Locate the cell with the specified text and output its [X, Y] center coordinate. 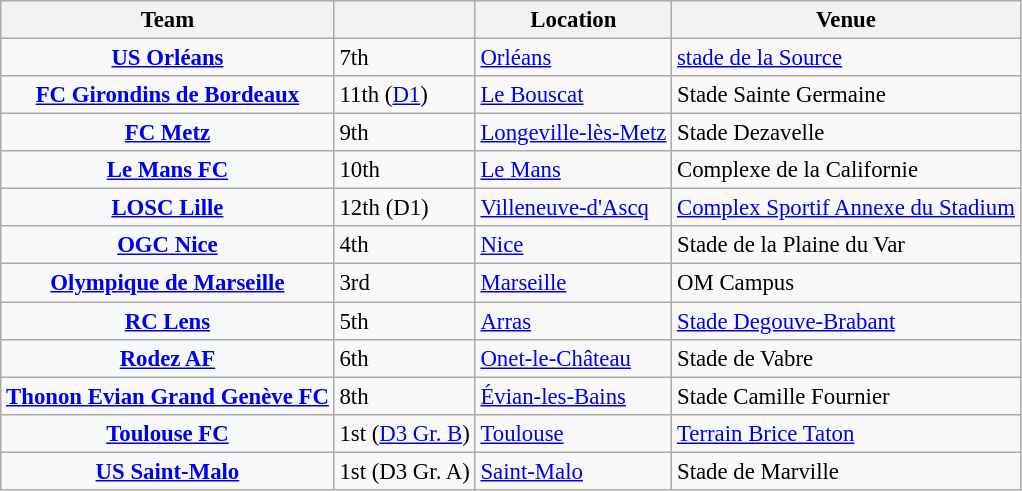
Le Bouscat [574, 95]
US Orléans [168, 58]
Olympique de Marseille [168, 283]
1st (D3 Gr. B) [404, 433]
Rodez AF [168, 358]
7th [404, 58]
FC Girondins de Bordeaux [168, 95]
Nice [574, 245]
1st (D3 Gr. A) [404, 471]
OGC Nice [168, 245]
RC Lens [168, 321]
4th [404, 245]
Évian-les-Bains [574, 396]
stade de la Source [846, 58]
Stade Sainte Germaine [846, 95]
Saint-Malo [574, 471]
9th [404, 133]
Orléans [574, 58]
Stade de Vabre [846, 358]
11th (D1) [404, 95]
Stade Dezavelle [846, 133]
8th [404, 396]
OM Campus [846, 283]
Complex Sportif Annexe du Stadium [846, 208]
6th [404, 358]
Villeneuve-d'Ascq [574, 208]
Toulouse [574, 433]
12th (D1) [404, 208]
Terrain Brice Taton [846, 433]
3rd [404, 283]
5th [404, 321]
Thonon Evian Grand Genève FC [168, 396]
10th [404, 170]
Venue [846, 20]
Longeville-lès-Metz [574, 133]
Stade Degouve-Brabant [846, 321]
Stade de Marville [846, 471]
Team [168, 20]
Location [574, 20]
Arras [574, 321]
Toulouse FC [168, 433]
Stade Camille Fournier [846, 396]
LOSC Lille [168, 208]
Le Mans FC [168, 170]
Stade de la Plaine du Var [846, 245]
Onet-le-Château [574, 358]
Complexe de la Californie [846, 170]
Le Mans [574, 170]
Marseille [574, 283]
FC Metz [168, 133]
US Saint-Malo [168, 471]
